Return [X, Y] of the center of cell containing provided text 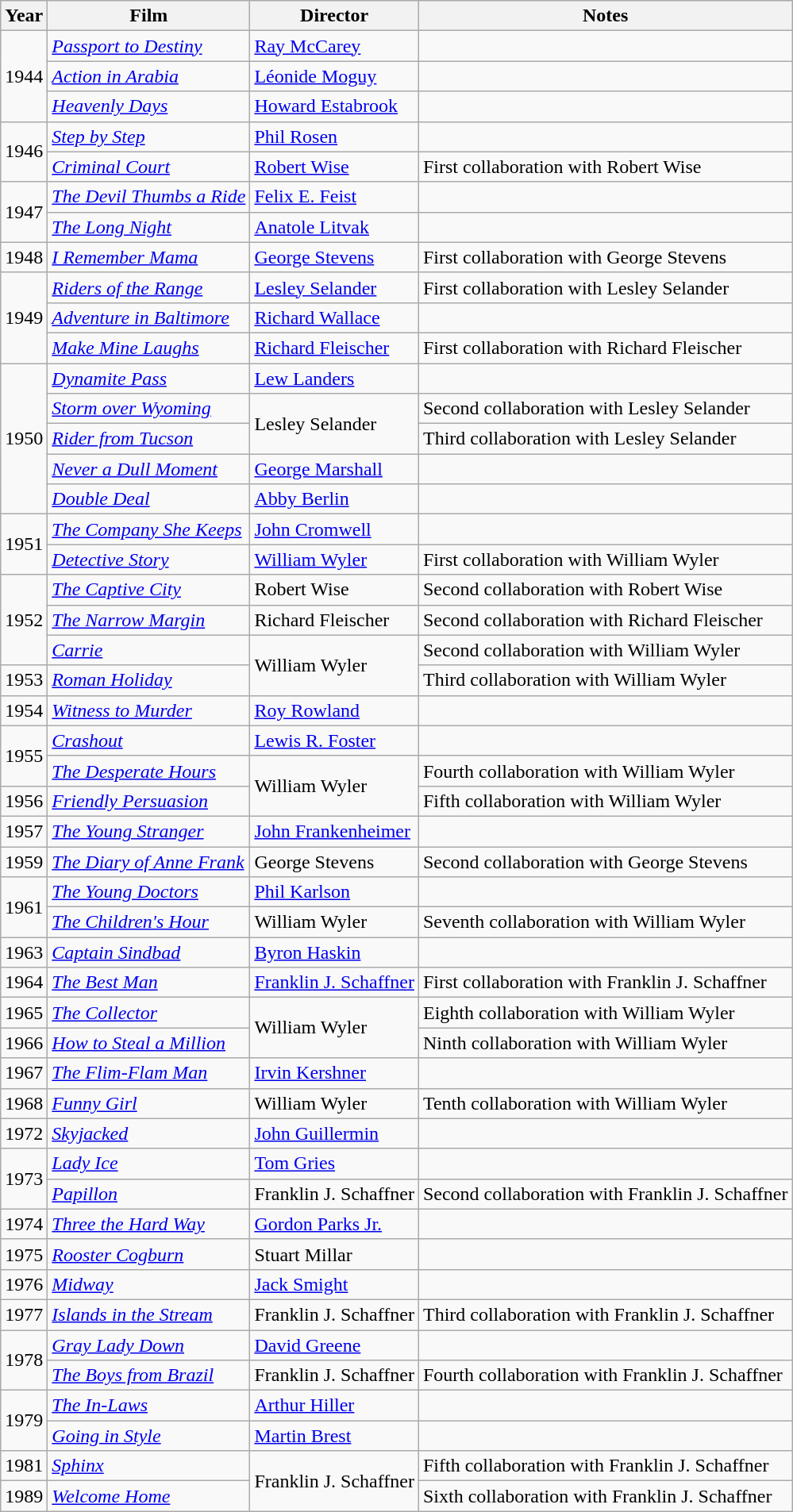
1964 [24, 983]
Year [24, 16]
Arthur Hiller [335, 1406]
Fourth collaboration with William Wyler [605, 771]
First collaboration with Lesley Selander [605, 287]
First collaboration with William Wyler [605, 560]
Felix E. Feist [335, 197]
The Boys from Brazil [149, 1375]
Detective Story [149, 560]
Step by Step [149, 137]
Eighth collaboration with William Wyler [605, 1013]
1963 [24, 952]
Sixth collaboration with Franklin J. Schaffner [605, 1496]
David Greene [335, 1345]
1953 [24, 680]
Stuart Millar [335, 1254]
1977 [24, 1314]
The Devil Thumbs a Ride [149, 197]
Crashout [149, 741]
John Cromwell [335, 529]
Phil Rosen [335, 137]
Third collaboration with William Wyler [605, 680]
1952 [24, 620]
Tom Gries [335, 1164]
Criminal Court [149, 167]
John Frankenheimer [335, 831]
1989 [24, 1496]
1955 [24, 756]
Tenth collaboration with William Wyler [605, 1103]
The Captive City [149, 590]
Gray Lady Down [149, 1345]
1946 [24, 152]
First collaboration with Richard Fleischer [605, 348]
Lady Ice [149, 1164]
1954 [24, 710]
Welcome Home [149, 1496]
Second collaboration with William Wyler [605, 650]
Third collaboration with Franklin J. Schaffner [605, 1314]
1974 [24, 1224]
Lew Landers [335, 379]
Gordon Parks Jr. [335, 1224]
Film [149, 16]
Ray McCarey [335, 46]
Léonide Moguy [335, 76]
1951 [24, 544]
Martin Brest [335, 1436]
1972 [24, 1133]
First collaboration with Franklin J. Schaffner [605, 983]
1959 [24, 861]
First collaboration with Robert Wise [605, 167]
Howard Estabrook [335, 106]
Second collaboration with George Stevens [605, 861]
John Guillermin [335, 1133]
Islands in the Stream [149, 1314]
Dynamite Pass [149, 379]
Sphinx [149, 1466]
Roman Holiday [149, 680]
Double Deal [149, 499]
Skyjacked [149, 1133]
Carrie [149, 650]
Second collaboration with Franklin J. Schaffner [605, 1194]
George Marshall [335, 469]
Riders of the Range [149, 287]
The Company She Keeps [149, 529]
Byron Haskin [335, 952]
1981 [24, 1466]
The Collector [149, 1013]
Fourth collaboration with Franklin J. Schaffner [605, 1375]
1949 [24, 317]
The Diary of Anne Frank [149, 861]
1961 [24, 907]
I Remember Mama [149, 257]
The Young Stranger [149, 831]
Going in Style [149, 1436]
Witness to Murder [149, 710]
The Best Man [149, 983]
How to Steal a Million [149, 1043]
Seventh collaboration with William Wyler [605, 922]
1947 [24, 212]
The Children's Hour [149, 922]
Captain Sindbad [149, 952]
Fifth collaboration with Franklin J. Schaffner [605, 1466]
Phil Karlson [335, 892]
1975 [24, 1254]
Never a Dull Moment [149, 469]
Notes [605, 16]
Ninth collaboration with William Wyler [605, 1043]
1948 [24, 257]
1956 [24, 801]
1967 [24, 1073]
Rooster Cogburn [149, 1254]
Papillon [149, 1194]
Rider from Tucson [149, 439]
First collaboration with George Stevens [605, 257]
Passport to Destiny [149, 46]
1978 [24, 1360]
Action in Arabia [149, 76]
1950 [24, 439]
Midway [149, 1284]
Make Mine Laughs [149, 348]
Adventure in Baltimore [149, 317]
Abby Berlin [335, 499]
Funny Girl [149, 1103]
Roy Rowland [335, 710]
Anatole Litvak [335, 227]
1973 [24, 1179]
Second collaboration with Lesley Selander [605, 409]
Director [335, 16]
Richard Wallace [335, 317]
Fifth collaboration with William Wyler [605, 801]
The Flim-Flam Man [149, 1073]
1976 [24, 1284]
Storm over Wyoming [149, 409]
1966 [24, 1043]
The Young Doctors [149, 892]
The Narrow Margin [149, 620]
Jack Smight [335, 1284]
1968 [24, 1103]
1944 [24, 76]
1957 [24, 831]
Third collaboration with Lesley Selander [605, 439]
Three the Hard Way [149, 1224]
Irvin Kershner [335, 1073]
Second collaboration with Richard Fleischer [605, 620]
The Desperate Hours [149, 771]
Lewis R. Foster [335, 741]
Second collaboration with Robert Wise [605, 590]
The In-Laws [149, 1406]
1965 [24, 1013]
Friendly Persuasion [149, 801]
Heavenly Days [149, 106]
1979 [24, 1421]
The Long Night [149, 227]
